Find where the given text appears and provide that cell's center as (X, Y) coordinate. 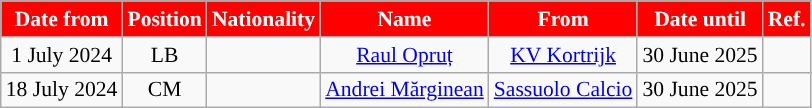
Position (164, 19)
CM (164, 90)
Ref. (787, 19)
18 July 2024 (62, 90)
LB (164, 55)
Date until (700, 19)
KV Kortrijk (564, 55)
Andrei Mărginean (404, 90)
Raul Opruț (404, 55)
1 July 2024 (62, 55)
Nationality (264, 19)
Date from (62, 19)
Sassuolo Calcio (564, 90)
From (564, 19)
Name (404, 19)
